Return [X, Y] of the center of cell containing provided text 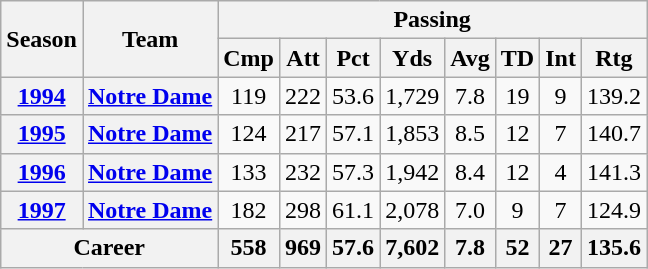
558 [249, 248]
27 [561, 248]
57.3 [354, 172]
298 [302, 210]
53.6 [354, 96]
182 [249, 210]
1997 [42, 210]
57.6 [354, 248]
217 [302, 134]
119 [249, 96]
Yds [412, 58]
Avg [470, 58]
Rtg [614, 58]
Pct [354, 58]
133 [249, 172]
124 [249, 134]
Season [42, 39]
7,602 [412, 248]
Passing [432, 20]
4 [561, 172]
1996 [42, 172]
2,078 [412, 210]
TD [517, 58]
8.4 [470, 172]
135.6 [614, 248]
969 [302, 248]
Team [150, 39]
124.9 [614, 210]
1994 [42, 96]
222 [302, 96]
61.1 [354, 210]
139.2 [614, 96]
1,942 [412, 172]
1,729 [412, 96]
141.3 [614, 172]
Att [302, 58]
232 [302, 172]
Cmp [249, 58]
1995 [42, 134]
1,853 [412, 134]
Career [110, 248]
8.5 [470, 134]
52 [517, 248]
140.7 [614, 134]
57.1 [354, 134]
19 [517, 96]
7.0 [470, 210]
Int [561, 58]
